Determine the [X, Y] coordinate at the center of the cell enclosing the given text.  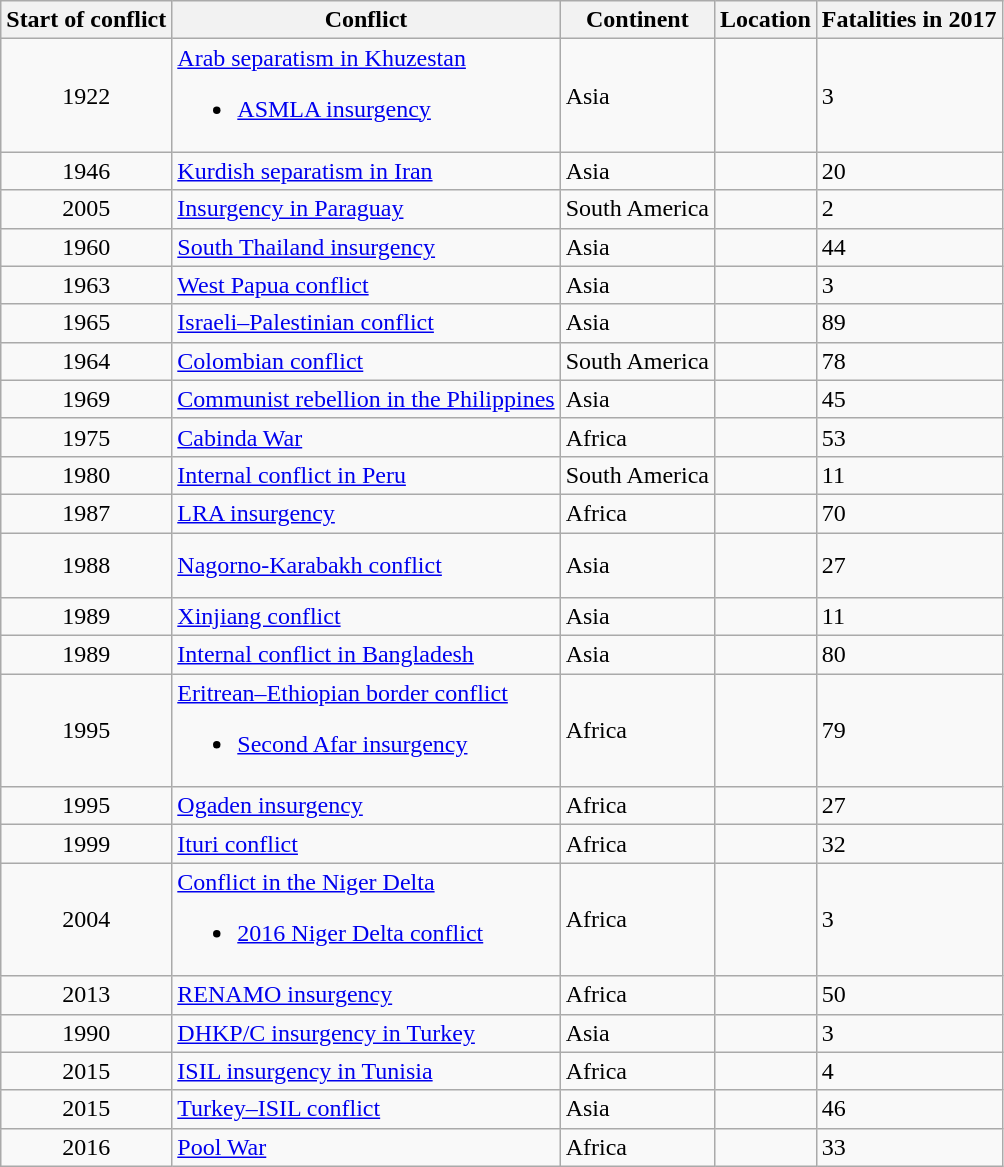
1946 [86, 171]
2004 [86, 920]
80 [909, 655]
1964 [86, 361]
4 [909, 1071]
Israeli–Palestinian conflict [366, 323]
Ituri conflict [366, 844]
70 [909, 513]
1963 [86, 285]
2013 [86, 995]
32 [909, 844]
53 [909, 437]
South Thailand insurgency [366, 247]
Xinjiang conflict [366, 617]
Communist rebellion in the Philippines [366, 399]
ISIL insurgency in Tunisia [366, 1071]
1988 [86, 564]
89 [909, 323]
LRA insurgency [366, 513]
33 [909, 1147]
Internal conflict in Bangladesh [366, 655]
78 [909, 361]
Conflict [366, 20]
Arab separatism in KhuzestanASMLA insurgency [366, 96]
50 [909, 995]
Colombian conflict [366, 361]
RENAMO insurgency [366, 995]
Pool War [366, 1147]
Internal conflict in Peru [366, 475]
Continent [637, 20]
79 [909, 730]
46 [909, 1109]
Location [766, 20]
1999 [86, 844]
2016 [86, 1147]
Ogaden insurgency [366, 806]
Insurgency in Paraguay [366, 209]
Cabinda War [366, 437]
Kurdish separatism in Iran [366, 171]
2 [909, 209]
1969 [86, 399]
1980 [86, 475]
Start of conflict [86, 20]
Eritrean–Ethiopian border conflictSecond Afar insurgency [366, 730]
DHKP/C insurgency in Turkey [366, 1033]
1922 [86, 96]
1990 [86, 1033]
West Papua conflict [366, 285]
2005 [86, 209]
1960 [86, 247]
20 [909, 171]
Fatalities in 2017 [909, 20]
Nagorno-Karabakh conflict [366, 564]
1975 [86, 437]
Turkey–ISIL conflict [366, 1109]
44 [909, 247]
Conflict in the Niger Delta2016 Niger Delta conflict [366, 920]
1965 [86, 323]
45 [909, 399]
1987 [86, 513]
